Search for the cell housing the specified text and yield its [x, y] center coordinate. 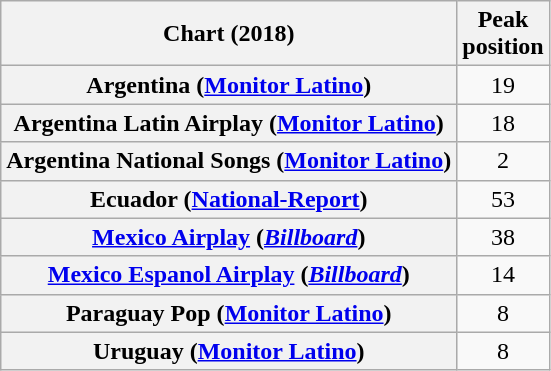
Ecuador (National-Report) [229, 199]
19 [503, 85]
Mexico Espanol Airplay (Billboard) [229, 275]
53 [503, 199]
38 [503, 237]
Uruguay (Monitor Latino) [229, 351]
Mexico Airplay (Billboard) [229, 237]
Paraguay Pop (Monitor Latino) [229, 313]
Peak position [503, 34]
2 [503, 161]
18 [503, 123]
14 [503, 275]
Argentina (Monitor Latino) [229, 85]
Argentina National Songs (Monitor Latino) [229, 161]
Chart (2018) [229, 34]
Argentina Latin Airplay (Monitor Latino) [229, 123]
